Pinpoint the cell where the given text exists, returning its [X, Y] midpoint coordinate. 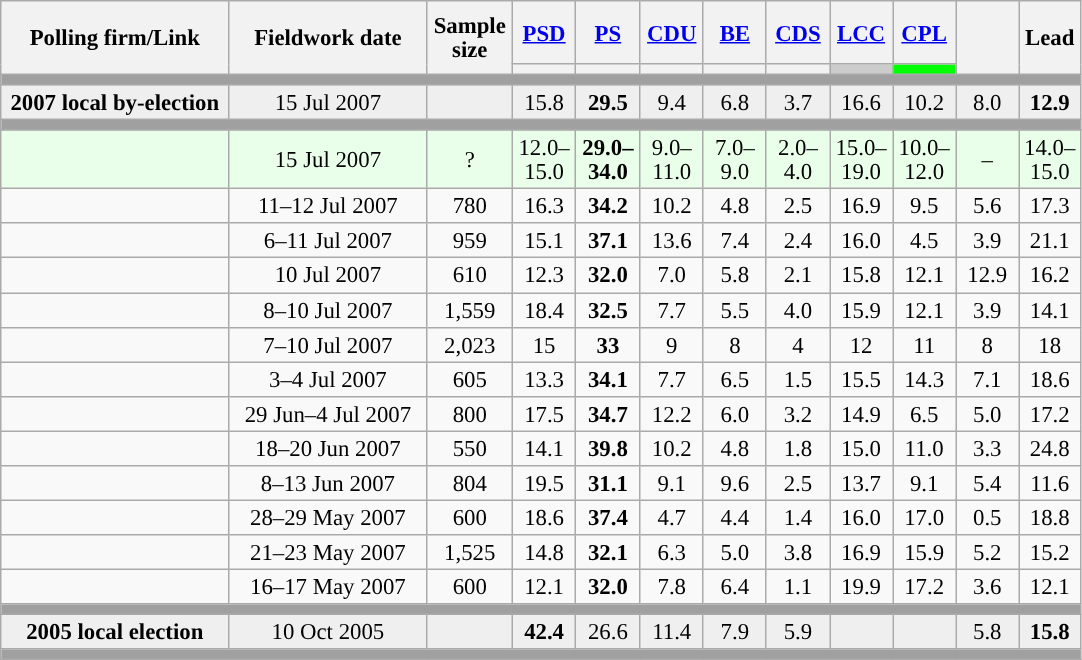
42.4 [544, 632]
PSD [544, 32]
15 [544, 344]
1,525 [470, 552]
15.0–19.0 [862, 160]
2.0–4.0 [798, 160]
11.6 [1050, 484]
550 [470, 448]
37.1 [608, 242]
Polling firm/Link [115, 38]
2.4 [798, 242]
4.7 [672, 518]
2.1 [798, 276]
24.8 [1050, 448]
7.8 [672, 586]
5.5 [734, 310]
5.6 [988, 206]
804 [470, 484]
11.0 [924, 448]
2007 local by-election [115, 102]
959 [470, 242]
4.5 [924, 242]
18.8 [1050, 518]
3.6 [988, 586]
9.0–11.0 [672, 160]
LCC [862, 32]
CPL [924, 32]
16.3 [544, 206]
28–29 May 2007 [328, 518]
1.8 [798, 448]
7.0–9.0 [734, 160]
10.0–12.0 [924, 160]
16.2 [1050, 276]
780 [470, 206]
3.7 [798, 102]
7.9 [734, 632]
0.5 [988, 518]
9.6 [734, 484]
18–20 Jun 2007 [328, 448]
– [988, 160]
15.2 [1050, 552]
14.8 [544, 552]
19.5 [544, 484]
3.2 [798, 414]
19.9 [862, 586]
12.3 [544, 276]
7.4 [734, 242]
32.1 [608, 552]
PS [608, 32]
10 Oct 2005 [328, 632]
4.0 [798, 310]
6.0 [734, 414]
1.1 [798, 586]
13.6 [672, 242]
3.8 [798, 552]
7.0 [672, 276]
12.0–15.0 [544, 160]
Lead [1050, 38]
34.2 [608, 206]
BE [734, 32]
11–12 Jul 2007 [328, 206]
16–17 May 2007 [328, 586]
11.4 [672, 632]
12 [862, 344]
605 [470, 380]
14.9 [862, 414]
5.9 [798, 632]
32.5 [608, 310]
14.0–15.0 [1050, 160]
11 [924, 344]
5.2 [988, 552]
34.7 [608, 414]
8.0 [988, 102]
37.4 [608, 518]
5.4 [988, 484]
26.6 [608, 632]
8–10 Jul 2007 [328, 310]
31.1 [608, 484]
7–10 Jul 2007 [328, 344]
12.2 [672, 414]
9.5 [924, 206]
1.4 [798, 518]
CDS [798, 32]
CDU [672, 32]
1,559 [470, 310]
4.4 [734, 518]
9.4 [672, 102]
? [470, 160]
800 [470, 414]
6.4 [734, 586]
7.1 [988, 380]
Sample size [470, 38]
39.8 [608, 448]
17.5 [544, 414]
29 Jun–4 Jul 2007 [328, 414]
18.4 [544, 310]
16.6 [862, 102]
1.5 [798, 380]
33 [608, 344]
4 [798, 344]
29.5 [608, 102]
17.0 [924, 518]
10 Jul 2007 [328, 276]
2,023 [470, 344]
3.3 [988, 448]
21.1 [1050, 242]
13.3 [544, 380]
6.3 [672, 552]
15.0 [862, 448]
610 [470, 276]
8–13 Jun 2007 [328, 484]
21–23 May 2007 [328, 552]
13.7 [862, 484]
17.3 [1050, 206]
3–4 Jul 2007 [328, 380]
14.3 [924, 380]
15.1 [544, 242]
18 [1050, 344]
29.0–34.0 [608, 160]
6–11 Jul 2007 [328, 242]
34.1 [608, 380]
Fieldwork date [328, 38]
9 [672, 344]
6.8 [734, 102]
15.5 [862, 380]
2005 local election [115, 632]
